From the cell containing the given text, extract its center point as (x, y) coordinate. 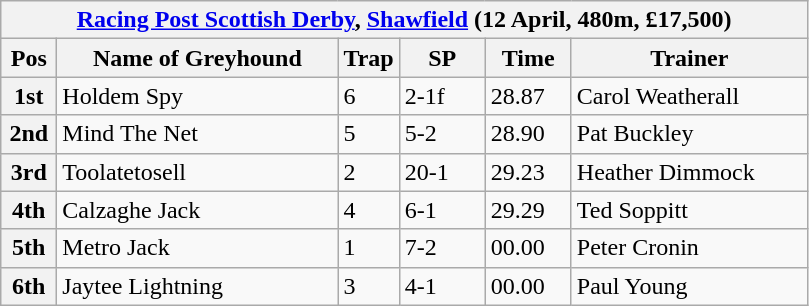
1 (368, 248)
4th (29, 210)
6-1 (442, 210)
4-1 (442, 286)
Paul Young (689, 286)
Mind The Net (198, 134)
28.87 (528, 96)
2 (368, 172)
Heather Dimmock (689, 172)
Toolatetosell (198, 172)
SP (442, 58)
7-2 (442, 248)
Jaytee Lightning (198, 286)
Pat Buckley (689, 134)
Racing Post Scottish Derby, Shawfield (12 April, 480m, £17,500) (404, 20)
Name of Greyhound (198, 58)
Ted Soppitt (689, 210)
6th (29, 286)
Calzaghe Jack (198, 210)
5-2 (442, 134)
20-1 (442, 172)
Trainer (689, 58)
2nd (29, 134)
29.29 (528, 210)
Metro Jack (198, 248)
3 (368, 286)
Time (528, 58)
3rd (29, 172)
4 (368, 210)
Trap (368, 58)
6 (368, 96)
28.90 (528, 134)
1st (29, 96)
5th (29, 248)
Carol Weatherall (689, 96)
2-1f (442, 96)
Holdem Spy (198, 96)
29.23 (528, 172)
Peter Cronin (689, 248)
5 (368, 134)
Pos (29, 58)
